Provide the (x, y) coordinate of the cell's center where the given text is located.  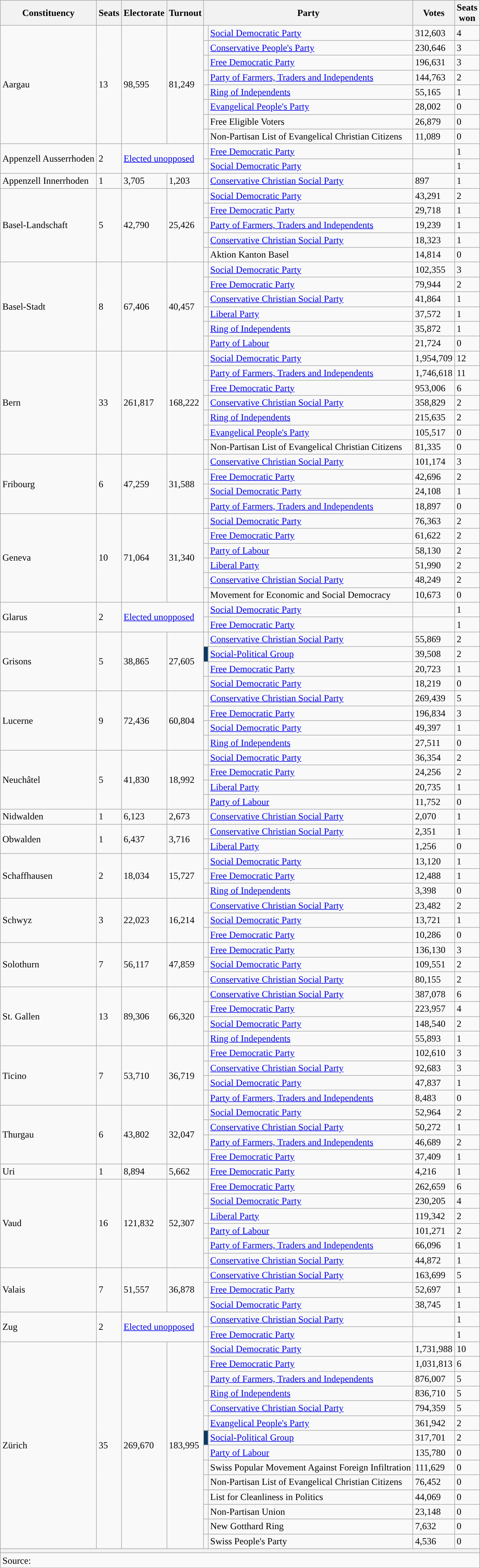
37,409 (433, 1157)
Ticino (49, 1075)
5,662 (185, 1172)
387,078 (433, 994)
98,595 (144, 85)
361,942 (433, 1423)
24,108 (433, 491)
50,272 (433, 1127)
Swiss Popular Movement Against Foreign Infiltration (311, 1467)
3,705 (144, 181)
3,716 (185, 839)
New Gotthard Ring (311, 1526)
Aktion Kanton Basel (311, 255)
List for Cleanliness in Politics (311, 1497)
317,701 (433, 1438)
876,007 (433, 1379)
47,859 (185, 965)
Schwyz (49, 920)
11 (467, 373)
9 (109, 721)
Electorate (144, 13)
27,511 (433, 743)
Constituency (49, 13)
55,869 (433, 639)
29,718 (433, 211)
19,239 (433, 225)
Neuchâtel (49, 780)
Solothurn (49, 965)
897 (433, 181)
22,023 (144, 920)
Uri (49, 1172)
Schaffhausen (49, 876)
4,216 (433, 1172)
43,291 (433, 195)
44,872 (433, 1260)
67,406 (144, 307)
102,355 (433, 270)
42,696 (433, 477)
183,995 (185, 1445)
Aargau (49, 85)
Glarus (49, 617)
47,837 (433, 1083)
144,763 (433, 77)
Nidwalden (49, 817)
Movement for Economic and Social Democracy (311, 595)
18,897 (433, 506)
47,259 (144, 484)
38,745 (433, 1305)
55,893 (433, 1038)
23,148 (433, 1512)
52,697 (433, 1290)
Free Eligible Voters (311, 122)
76,452 (433, 1482)
Zug (49, 1327)
Turnout (185, 13)
Basel-Landschaft (49, 225)
Lucerne (49, 721)
Conservative People's Party (311, 48)
Seats (109, 13)
Votes (433, 13)
38,865 (144, 661)
60,804 (185, 721)
89,306 (144, 1016)
36,878 (185, 1290)
121,832 (144, 1223)
4,536 (433, 1541)
48,249 (433, 580)
102,610 (433, 1053)
12,488 (433, 876)
Swiss People's Party (311, 1541)
53,710 (144, 1075)
72,436 (144, 721)
16 (109, 1223)
36,719 (185, 1075)
Basel-Stadt (49, 307)
230,205 (433, 1201)
109,551 (433, 965)
13,721 (433, 920)
28,002 (433, 107)
135,780 (433, 1453)
81,249 (185, 85)
1,031,813 (433, 1364)
18,992 (185, 780)
52,307 (185, 1223)
Geneva (49, 558)
66,320 (185, 1016)
312,603 (433, 33)
79,944 (433, 284)
61,622 (433, 536)
794,359 (433, 1408)
Grisons (49, 661)
24,256 (433, 772)
20,723 (433, 669)
1,731,988 (433, 1349)
33 (109, 402)
66,096 (433, 1246)
1,954,709 (433, 358)
35 (109, 1445)
Obwalden (49, 839)
12 (467, 358)
Appenzell Innerrhoden (49, 181)
18,323 (433, 240)
16,214 (185, 920)
358,829 (433, 402)
163,699 (433, 1275)
15,727 (185, 876)
3,398 (433, 890)
1,203 (185, 181)
7,632 (433, 1526)
Non-Partisan Union (311, 1512)
St. Gallen (49, 1016)
25,426 (185, 225)
168,222 (185, 402)
Fribourg (49, 484)
6,123 (144, 817)
262,659 (433, 1186)
Appenzell Ausserrhoden (49, 159)
148,540 (433, 1024)
44,069 (433, 1497)
8 (109, 307)
32,047 (185, 1134)
81,335 (433, 447)
35,872 (433, 329)
41,830 (144, 780)
71,064 (144, 558)
269,439 (433, 699)
14,814 (433, 255)
11,752 (433, 802)
6,437 (144, 839)
101,271 (433, 1231)
37,572 (433, 314)
31,340 (185, 558)
8,894 (144, 1172)
Valais (49, 1290)
23,482 (433, 906)
13,120 (433, 861)
92,683 (433, 1068)
1,256 (433, 846)
56,117 (144, 965)
953,006 (433, 388)
39,508 (433, 654)
Bern (49, 402)
119,342 (433, 1216)
31,588 (185, 484)
Party (308, 13)
836,710 (433, 1394)
10,286 (433, 935)
269,670 (144, 1445)
Thurgau (49, 1134)
196,631 (433, 63)
51,990 (433, 565)
Source: (240, 1560)
21,724 (433, 343)
2,070 (433, 817)
51,557 (144, 1290)
8,483 (433, 1098)
42,790 (144, 225)
105,517 (433, 432)
43,802 (144, 1134)
80,155 (433, 979)
76,363 (433, 521)
223,957 (433, 1009)
2,351 (433, 831)
101,174 (433, 462)
Seatswon (467, 13)
58,130 (433, 551)
20,735 (433, 787)
26,879 (433, 122)
111,629 (433, 1467)
52,964 (433, 1112)
1,746,618 (433, 373)
196,834 (433, 713)
215,635 (433, 417)
136,130 (433, 950)
55,165 (433, 92)
2,673 (185, 817)
40,457 (185, 307)
18,034 (144, 876)
10,673 (433, 595)
49,397 (433, 728)
11,089 (433, 136)
27,605 (185, 661)
46,689 (433, 1142)
Zürich (49, 1445)
41,864 (433, 299)
18,219 (433, 684)
230,646 (433, 48)
261,817 (144, 402)
Vaud (49, 1223)
36,354 (433, 758)
